Find where the given text appears and provide that cell's center as (X, Y) coordinate. 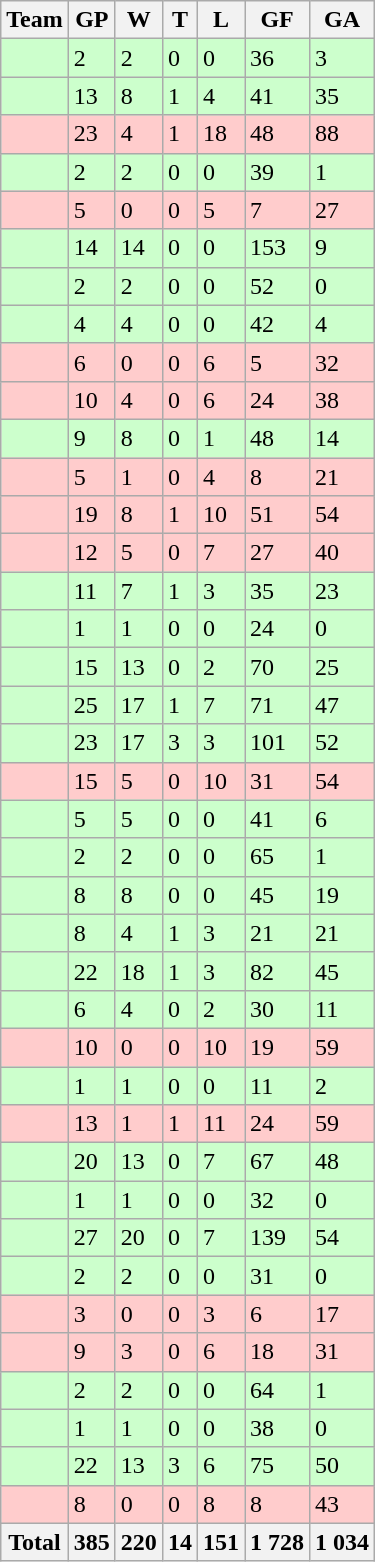
42 (278, 324)
67 (278, 1162)
GF (278, 20)
88 (342, 134)
47 (342, 705)
101 (278, 743)
GP (92, 20)
65 (278, 857)
T (180, 20)
220 (138, 1542)
30 (278, 1009)
139 (278, 1238)
70 (278, 667)
82 (278, 971)
71 (278, 705)
40 (342, 553)
Team (35, 20)
39 (278, 172)
L (220, 20)
385 (92, 1542)
36 (278, 58)
151 (220, 1542)
75 (278, 1466)
12 (92, 553)
1 728 (278, 1542)
153 (278, 248)
50 (342, 1466)
GA (342, 20)
1 034 (342, 1542)
51 (278, 515)
W (138, 20)
Total (35, 1542)
43 (342, 1504)
64 (278, 1390)
